Detect which cell encompasses the target text, then output its (X, Y) center coordinate. 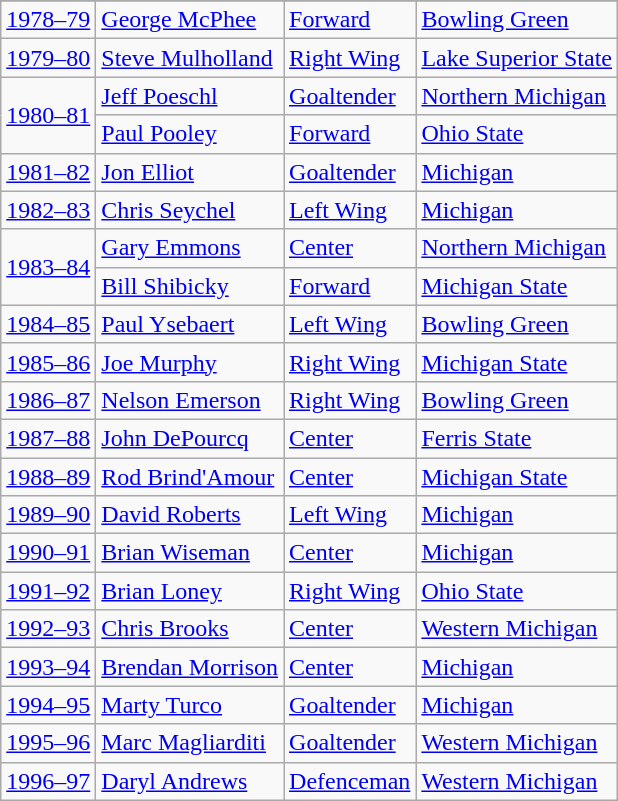
1989–90 (48, 515)
1986–87 (48, 400)
George McPhee (190, 20)
1978–79 (48, 20)
Joe Murphy (190, 362)
Lake Superior State (517, 58)
1991–92 (48, 591)
Chris Seychel (190, 210)
1979–80 (48, 58)
Daryl Andrews (190, 781)
Ferris State (517, 438)
1996–97 (48, 781)
1985–86 (48, 362)
Chris Brooks (190, 629)
1982–83 (48, 210)
Paul Pooley (190, 134)
Steve Mulholland (190, 58)
Jeff Poeschl (190, 96)
1980–81 (48, 115)
Nelson Emerson (190, 400)
Brian Loney (190, 591)
1981–82 (48, 172)
1990–91 (48, 553)
Jon Elliot (190, 172)
Gary Emmons (190, 248)
1984–85 (48, 324)
Paul Ysebaert (190, 324)
Rod Brind'Amour (190, 477)
Brendan Morrison (190, 667)
Defenceman (350, 781)
1983–84 (48, 267)
1992–93 (48, 629)
1993–94 (48, 667)
John DePourcq (190, 438)
1995–96 (48, 743)
David Roberts (190, 515)
Marty Turco (190, 705)
Bill Shibicky (190, 286)
1988–89 (48, 477)
Marc Magliarditi (190, 743)
Brian Wiseman (190, 553)
1994–95 (48, 705)
1987–88 (48, 438)
